From the cell containing the given text, extract its center point as (x, y) coordinate. 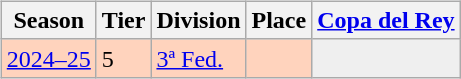
3ª Fed. (198, 58)
Place (279, 20)
2024–25 (48, 58)
Copa del Rey (386, 20)
5 (124, 58)
Tier (124, 20)
Season (48, 20)
Division (198, 20)
